Locate the cell with the specified text and output its [X, Y] center coordinate. 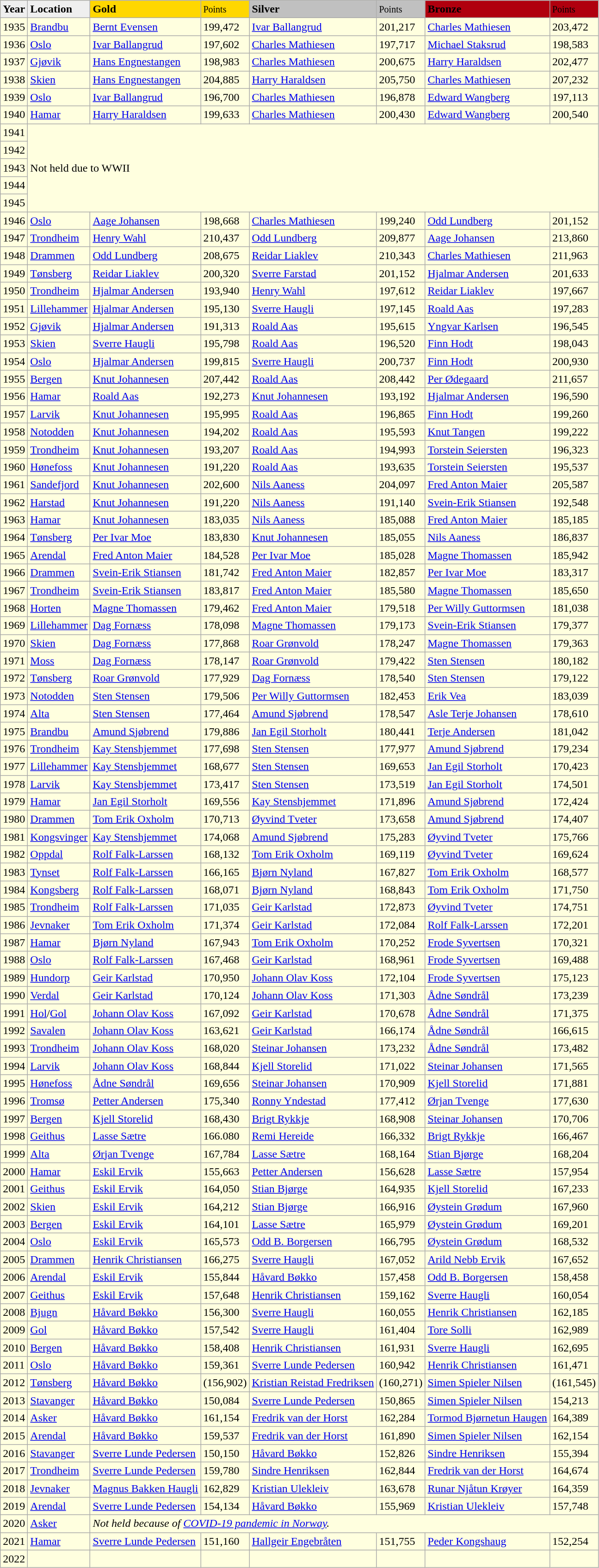
160,942 [401, 1365]
Yngvar Karlsen [488, 326]
162,284 [401, 1418]
1976 [14, 749]
1986 [14, 925]
Savalen [59, 1030]
1963 [14, 520]
170,124 [225, 995]
177,929 [225, 678]
167,784 [225, 1154]
1977 [14, 766]
Tormod Bjørnetun Haugen [488, 1418]
199,472 [225, 27]
200,320 [225, 273]
159,780 [225, 1471]
213,860 [574, 238]
179,462 [225, 608]
1997 [14, 1119]
150,865 [401, 1401]
1992 [14, 1030]
185,942 [574, 555]
1951 [14, 309]
Bronze [488, 9]
196,520 [401, 344]
172,873 [401, 907]
161,471 [574, 1365]
1965 [14, 555]
173,482 [574, 1048]
Hol/Gol [59, 1013]
167,960 [574, 1207]
177,698 [225, 749]
168,844 [225, 1066]
168,677 [225, 766]
199,222 [574, 432]
2011 [14, 1365]
168,532 [574, 1242]
1938 [14, 80]
1939 [14, 97]
1996 [14, 1101]
173,232 [401, 1048]
167,827 [401, 872]
1981 [14, 837]
177,464 [225, 713]
170,713 [225, 819]
166,795 [401, 1242]
207,442 [225, 379]
1952 [14, 326]
Bernt Evensen [145, 27]
Kongsvinger [59, 837]
180,182 [574, 661]
164,389 [574, 1418]
1935 [14, 27]
1994 [14, 1066]
172,084 [401, 925]
210,437 [225, 238]
204,885 [225, 80]
170,423 [574, 766]
171,896 [401, 802]
181,742 [225, 573]
171,035 [225, 907]
156,628 [401, 1171]
1954 [14, 361]
174,501 [574, 784]
1962 [14, 502]
203,472 [574, 27]
162,829 [225, 1488]
2001 [14, 1189]
162,989 [574, 1330]
150,084 [225, 1401]
166,916 [401, 1207]
169,653 [401, 766]
1943 [14, 167]
164,935 [401, 1189]
161,890 [401, 1436]
1983 [14, 872]
159,537 [225, 1436]
158,458 [574, 1277]
179,422 [401, 661]
Verdal [59, 995]
211,963 [574, 256]
155,394 [574, 1453]
1950 [14, 291]
167,943 [225, 942]
1937 [14, 62]
162,844 [401, 1471]
166,174 [401, 1030]
157,648 [225, 1295]
161,154 [225, 1418]
171,375 [574, 1013]
168,204 [574, 1154]
197,113 [574, 97]
1974 [14, 713]
Ronny Yndestad [313, 1101]
194,202 [225, 432]
168,961 [401, 960]
165,979 [401, 1224]
Magnus Bakken Haugli [145, 1488]
1989 [14, 978]
2000 [14, 1171]
2004 [14, 1242]
171,881 [574, 1084]
171,750 [574, 890]
1940 [14, 115]
Kristian Reistad Fredriksen [313, 1383]
160,054 [574, 1295]
2010 [14, 1348]
1993 [14, 1048]
172,104 [401, 978]
193,192 [401, 397]
183,317 [574, 573]
179,377 [574, 626]
169,201 [574, 1224]
Terje Andersen [488, 731]
2008 [14, 1312]
192,548 [574, 502]
180,441 [401, 731]
170,950 [225, 978]
1961 [14, 484]
211,657 [574, 379]
195,615 [401, 326]
161,931 [401, 1348]
174,068 [225, 837]
1964 [14, 538]
159,361 [225, 1365]
193,940 [225, 291]
195,130 [225, 309]
164,101 [225, 1224]
2002 [14, 1207]
1982 [14, 855]
175,340 [225, 1101]
198,983 [225, 62]
208,675 [225, 256]
202,600 [225, 484]
178,247 [401, 643]
198,043 [574, 344]
1953 [14, 344]
196,878 [401, 97]
168,430 [225, 1119]
(156,902) [225, 1383]
179,518 [401, 608]
164,359 [574, 1488]
170,909 [401, 1084]
200,430 [401, 115]
Kongsberg [59, 890]
197,602 [225, 44]
1936 [14, 44]
168,164 [401, 1154]
159,162 [401, 1295]
2018 [14, 1488]
157,458 [401, 1277]
1960 [14, 467]
210,343 [401, 256]
195,995 [225, 414]
179,363 [574, 643]
155,844 [225, 1277]
178,147 [225, 661]
2009 [14, 1330]
181,038 [574, 608]
Per Ødegaard [488, 379]
Tore Solli [488, 1330]
199,815 [225, 361]
199,260 [574, 414]
169,119 [401, 855]
181,042 [574, 731]
1995 [14, 1084]
195,798 [225, 344]
195,593 [401, 432]
168,577 [574, 872]
1973 [14, 696]
191,313 [225, 326]
Bjugn [59, 1312]
174,407 [574, 819]
Peder Kongshaug [488, 1541]
1984 [14, 890]
Asle Terje Johansen [488, 713]
171,303 [401, 995]
168,020 [225, 1048]
197,145 [401, 309]
Sverre Farstad [313, 273]
185,580 [401, 590]
Year [14, 9]
178,610 [574, 713]
172,201 [574, 925]
182,453 [401, 696]
1967 [14, 590]
179,886 [225, 731]
205,750 [401, 80]
166,332 [401, 1136]
1941 [14, 132]
164,050 [225, 1189]
208,442 [401, 379]
(160,271) [401, 1383]
177,977 [401, 749]
171,565 [574, 1066]
1979 [14, 802]
167,652 [574, 1259]
Arild Nebb Ervik [488, 1259]
200,540 [574, 115]
179,173 [401, 626]
167,092 [225, 1013]
166,275 [225, 1259]
157,748 [574, 1506]
Gold [145, 9]
151,755 [401, 1541]
200,930 [574, 361]
155,969 [401, 1506]
162,185 [574, 1312]
167,233 [574, 1189]
1944 [14, 185]
1946 [14, 221]
166,165 [225, 872]
2017 [14, 1471]
1985 [14, 907]
185,028 [401, 555]
177,630 [574, 1101]
152,254 [574, 1541]
193,635 [401, 467]
173,658 [401, 819]
171,374 [225, 925]
1949 [14, 273]
1958 [14, 432]
174,751 [574, 907]
199,240 [401, 221]
Not held due to WWII [313, 167]
197,717 [401, 44]
207,232 [574, 80]
1942 [14, 150]
2019 [14, 1506]
1947 [14, 238]
154,134 [225, 1506]
164,212 [225, 1207]
1987 [14, 942]
192,273 [225, 397]
198,583 [574, 44]
185,055 [401, 538]
1955 [14, 379]
209,877 [401, 238]
Gol [59, 1330]
1999 [14, 1154]
169,624 [574, 855]
196,865 [401, 414]
158,408 [225, 1348]
2007 [14, 1295]
183,035 [225, 520]
1971 [14, 661]
183,039 [574, 696]
Oppdal [59, 855]
Harstad [59, 502]
201,633 [574, 273]
Silver [313, 9]
150,150 [225, 1453]
200,675 [401, 62]
171,022 [401, 1066]
167,468 [225, 960]
170,678 [401, 1013]
160,055 [401, 1312]
1957 [14, 414]
1956 [14, 397]
170,252 [401, 942]
168,843 [401, 890]
1970 [14, 643]
151,160 [225, 1541]
(161,545) [574, 1383]
166.080 [225, 1136]
175,766 [574, 837]
Hundorp [59, 978]
1945 [14, 203]
183,817 [225, 590]
173,519 [401, 784]
202,477 [574, 62]
185,650 [574, 590]
199,633 [225, 115]
Erik Vea [488, 696]
1969 [14, 626]
Location [59, 9]
198,668 [225, 221]
165,573 [225, 1242]
Moss [59, 661]
2014 [14, 1418]
177,868 [225, 643]
163,678 [401, 1488]
196,545 [574, 326]
Tromsø [59, 1101]
185,088 [401, 520]
2016 [14, 1453]
196,590 [574, 397]
183,830 [225, 538]
Knut Tangen [488, 432]
204,097 [401, 484]
155,663 [225, 1171]
194,993 [401, 449]
179,234 [574, 749]
178,547 [401, 713]
168,132 [225, 855]
1975 [14, 731]
166,467 [574, 1136]
1966 [14, 573]
195,537 [574, 467]
1959 [14, 449]
2015 [14, 1436]
Tynset [59, 872]
1972 [14, 678]
161,404 [401, 1330]
170,321 [574, 942]
184,528 [225, 555]
1991 [14, 1013]
162,154 [574, 1436]
2022 [14, 1559]
196,700 [225, 97]
169,656 [225, 1084]
1980 [14, 819]
179,122 [574, 678]
205,587 [574, 484]
170,706 [574, 1119]
Sandefjord [59, 484]
168,908 [401, 1119]
164,674 [574, 1471]
168,071 [225, 890]
152,826 [401, 1453]
Michael Staksrud [488, 44]
177,412 [401, 1101]
1978 [14, 784]
197,612 [401, 291]
156,300 [225, 1312]
179,506 [225, 696]
2012 [14, 1383]
157,542 [225, 1330]
182,857 [401, 573]
2005 [14, 1259]
197,283 [574, 309]
Remi Hereide [313, 1136]
169,556 [225, 802]
1990 [14, 995]
1998 [14, 1136]
Not held because of COVID-19 pandemic in Norway. [344, 1524]
1948 [14, 256]
201,217 [401, 27]
173,417 [225, 784]
157,954 [574, 1171]
175,123 [574, 978]
169,488 [574, 960]
166,615 [574, 1030]
163,621 [225, 1030]
178,098 [225, 626]
2003 [14, 1224]
1968 [14, 608]
Hallgeir Engebråten [313, 1541]
178,540 [401, 678]
2013 [14, 1401]
167,052 [401, 1259]
172,424 [574, 802]
185,185 [574, 520]
2020 [14, 1524]
162,695 [574, 1348]
Runar Njåtun Krøyer [488, 1488]
2006 [14, 1277]
Horten [59, 608]
186,837 [574, 538]
191,140 [401, 502]
197,667 [574, 291]
196,323 [574, 449]
193,207 [225, 449]
2021 [14, 1541]
1988 [14, 960]
173,239 [574, 995]
200,737 [401, 361]
154,213 [574, 1401]
175,283 [401, 837]
